For the text-containing cell, return its midpoint in (x, y) coordinate format. 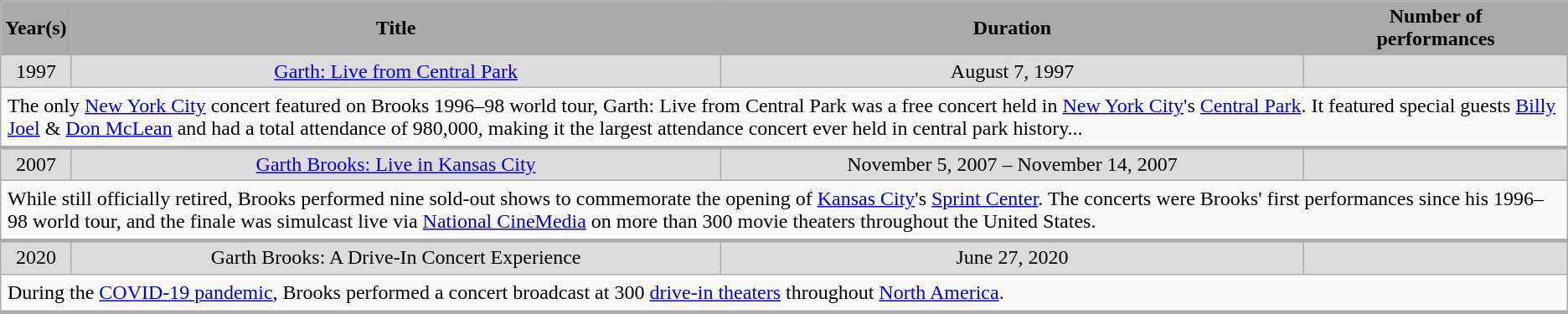
2020 (36, 257)
Year(s) (36, 28)
Number ofperformances (1436, 28)
Duration (1012, 28)
June 27, 2020 (1012, 257)
Garth Brooks: Live in Kansas City (395, 164)
November 5, 2007 – November 14, 2007 (1012, 164)
Garth Brooks: A Drive-In Concert Experience (395, 257)
Title (395, 28)
1997 (36, 71)
2007 (36, 164)
August 7, 1997 (1012, 71)
During the COVID-19 pandemic, Brooks performed a concert broadcast at 300 drive-in theaters throughout North America. (784, 293)
Garth: Live from Central Park (395, 71)
